Extract the [X, Y] coordinate from the center of the cell holding the provided text.  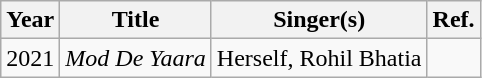
Herself, Rohil Bhatia [319, 58]
2021 [30, 58]
Ref. [454, 20]
Title [136, 20]
Singer(s) [319, 20]
Year [30, 20]
Mod De Yaara [136, 58]
